Scan for the cell matching the given text and deliver its (X, Y) coordinate at center. 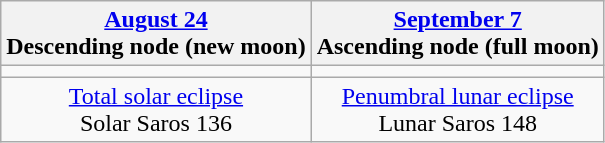
September 7Ascending node (full moon) (458, 34)
Penumbral lunar eclipseLunar Saros 148 (458, 110)
August 24Descending node (new moon) (156, 34)
Total solar eclipseSolar Saros 136 (156, 110)
